For the text-containing cell, return its midpoint in [X, Y] coordinate format. 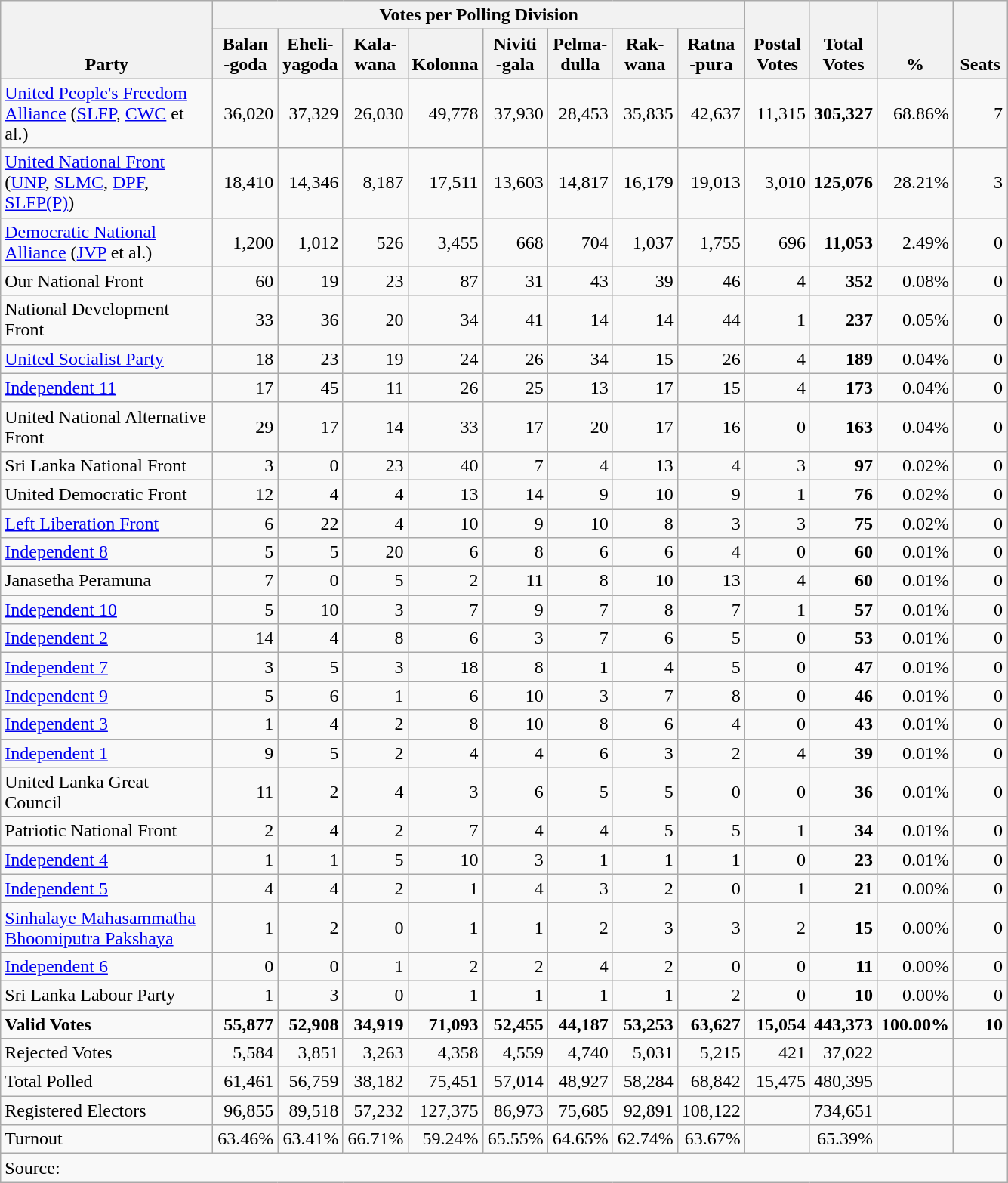
5,584 [245, 1053]
92,891 [645, 1110]
421 [777, 1053]
125,076 [843, 183]
87 [445, 281]
704 [580, 242]
United National Front(UNP, SLMC, DPF, SLFP(P)) [107, 183]
16 [711, 426]
36,020 [245, 113]
18,410 [245, 183]
173 [843, 388]
Independent 5 [107, 888]
Total Votes [843, 39]
237 [843, 320]
15,475 [777, 1082]
11,315 [777, 113]
24 [445, 359]
89,518 [310, 1110]
480,395 [843, 1082]
1,200 [245, 242]
61,461 [245, 1082]
49,778 [445, 113]
16,179 [645, 183]
63.46% [245, 1139]
Independent 11 [107, 388]
12 [245, 494]
75,451 [445, 1082]
37,022 [843, 1053]
63.41% [310, 1139]
25 [515, 388]
Rak-wana [645, 54]
65.55% [515, 1139]
189 [843, 359]
526 [375, 242]
66.71% [375, 1139]
57,014 [515, 1082]
Independent 4 [107, 860]
3,010 [777, 183]
Pelma-dulla [580, 54]
3,263 [375, 1053]
1,037 [645, 242]
31 [515, 281]
1,012 [310, 242]
3,455 [445, 242]
Ratna-pura [711, 54]
53,253 [645, 1024]
PostalVotes [777, 39]
26,030 [375, 113]
Eheli-yagoda [310, 54]
28.21% [915, 183]
Our National Front [107, 281]
0.08% [915, 281]
56,759 [310, 1082]
96,855 [245, 1110]
37,329 [310, 113]
45 [310, 388]
5,215 [711, 1053]
Rejected Votes [107, 1053]
% [915, 39]
13,603 [515, 183]
63,627 [711, 1024]
Kala-wana [375, 54]
Registered Electors [107, 1110]
59.24% [445, 1139]
108,122 [711, 1110]
41 [515, 320]
8,187 [375, 183]
57,232 [375, 1110]
Party [107, 39]
35,835 [645, 113]
Independent 10 [107, 610]
68.86% [915, 113]
58,284 [645, 1082]
48,927 [580, 1082]
United National Alternative Front [107, 426]
Janasetha Peramuna [107, 581]
34,919 [375, 1024]
19,013 [711, 183]
Kolonna [445, 54]
Independent 3 [107, 724]
Balan-goda [245, 54]
28,453 [580, 113]
53 [843, 638]
75,685 [580, 1110]
4,358 [445, 1053]
76 [843, 494]
64.65% [580, 1139]
Democratic National Alliance (JVP et al.) [107, 242]
Valid Votes [107, 1024]
14,817 [580, 183]
Total Polled [107, 1082]
Independent 9 [107, 696]
United Lanka Great Council [107, 792]
47 [843, 667]
4,740 [580, 1053]
21 [843, 888]
4,559 [515, 1053]
Votes per Polling Division [479, 15]
40 [445, 465]
52,908 [310, 1024]
63.67% [711, 1139]
0.05% [915, 320]
Patriotic National Front [107, 831]
Independent 8 [107, 552]
668 [515, 242]
443,373 [843, 1024]
38,182 [375, 1082]
United Democratic Front [107, 494]
352 [843, 281]
71,093 [445, 1024]
Sinhalaye Mahasammatha Bhoomiputra Pakshaya [107, 928]
57 [843, 610]
14,346 [310, 183]
68,842 [711, 1082]
17,511 [445, 183]
734,651 [843, 1110]
Turnout [107, 1139]
15,054 [777, 1024]
55,877 [245, 1024]
100.00% [915, 1024]
2.49% [915, 242]
United Socialist Party [107, 359]
42,637 [711, 113]
Independent 7 [107, 667]
305,327 [843, 113]
Sri Lanka Labour Party [107, 995]
86,973 [515, 1110]
3,851 [310, 1053]
37,930 [515, 113]
52,455 [515, 1024]
44 [711, 320]
22 [310, 524]
75 [843, 524]
11,053 [843, 242]
United People's Freedom Alliance (SLFP, CWC et al.) [107, 113]
Independent 6 [107, 966]
29 [245, 426]
62.74% [645, 1139]
Independent 2 [107, 638]
65.39% [843, 1139]
Niviti-gala [515, 54]
National Development Front [107, 320]
1,755 [711, 242]
44,187 [580, 1024]
696 [777, 242]
Independent 1 [107, 753]
Source: [504, 1168]
Left Liberation Front [107, 524]
Sri Lanka National Front [107, 465]
Seats [980, 39]
5,031 [645, 1053]
127,375 [445, 1110]
97 [843, 465]
163 [843, 426]
